For the text-containing cell, return its midpoint in (x, y) coordinate format. 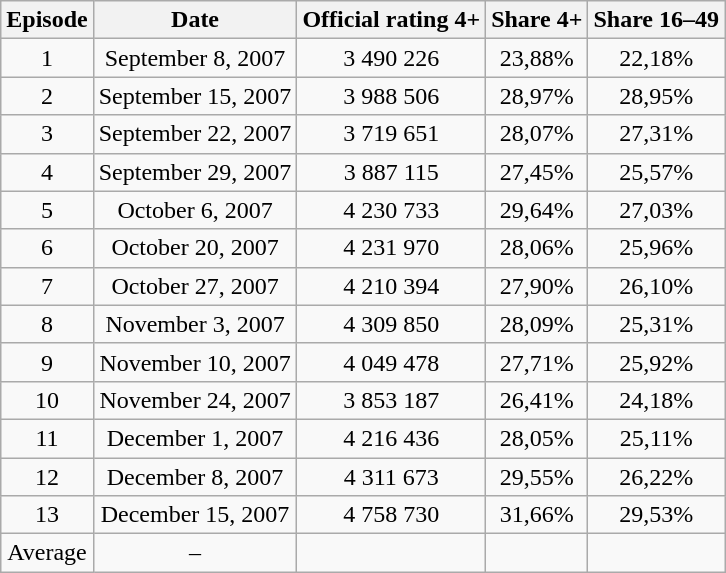
4 758 730 (392, 515)
September 29, 2007 (195, 172)
3 853 187 (392, 400)
28,09% (537, 324)
Date (195, 20)
28,05% (537, 438)
23,88% (537, 58)
Episode (47, 20)
27,45% (537, 172)
31,66% (537, 515)
3 887 115 (392, 172)
27,03% (656, 210)
September 22, 2007 (195, 134)
December 8, 2007 (195, 477)
Average (47, 553)
12 (47, 477)
25,11% (656, 438)
25,57% (656, 172)
October 6, 2007 (195, 210)
September 8, 2007 (195, 58)
11 (47, 438)
November 10, 2007 (195, 362)
28,97% (537, 96)
27,31% (656, 134)
8 (47, 324)
Official rating 4+ (392, 20)
3 719 651 (392, 134)
25,92% (656, 362)
9 (47, 362)
December 1, 2007 (195, 438)
26,10% (656, 286)
Share 16–49 (656, 20)
4 210 394 (392, 286)
November 24, 2007 (195, 400)
26,41% (537, 400)
3 490 226 (392, 58)
29,53% (656, 515)
26,22% (656, 477)
4 231 970 (392, 248)
7 (47, 286)
4 311 673 (392, 477)
4 216 436 (392, 438)
24,18% (656, 400)
29,55% (537, 477)
5 (47, 210)
28,95% (656, 96)
27,90% (537, 286)
November 3, 2007 (195, 324)
22,18% (656, 58)
3 (47, 134)
28,06% (537, 248)
Share 4+ (537, 20)
4 230 733 (392, 210)
10 (47, 400)
3 988 506 (392, 96)
December 15, 2007 (195, 515)
September 15, 2007 (195, 96)
27,71% (537, 362)
4 049 478 (392, 362)
25,96% (656, 248)
28,07% (537, 134)
4 309 850 (392, 324)
1 (47, 58)
2 (47, 96)
6 (47, 248)
– (195, 553)
13 (47, 515)
4 (47, 172)
October 27, 2007 (195, 286)
29,64% (537, 210)
25,31% (656, 324)
October 20, 2007 (195, 248)
